Find where the given text appears and provide that cell's center as [x, y] coordinate. 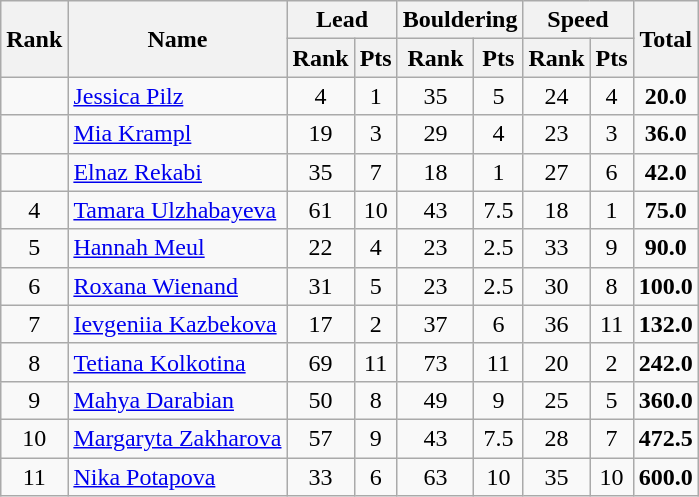
132.0 [666, 324]
Jessica Pilz [178, 96]
Margaryta Zakharova [178, 438]
600.0 [666, 477]
Mahya Darabian [178, 400]
63 [436, 477]
57 [320, 438]
36.0 [666, 134]
90.0 [666, 248]
100.0 [666, 286]
Speed [578, 20]
Roxana Wienand [178, 286]
25 [556, 400]
20 [556, 362]
29 [436, 134]
20.0 [666, 96]
49 [436, 400]
242.0 [666, 362]
Mia Krampl [178, 134]
Nika Potapova [178, 477]
31 [320, 286]
Elnaz Rekabi [178, 172]
27 [556, 172]
22 [320, 248]
Hannah Meul [178, 248]
Bouldering [460, 20]
Tamara Ulzhabayeva [178, 210]
61 [320, 210]
Lead [342, 20]
28 [556, 438]
36 [556, 324]
17 [320, 324]
30 [556, 286]
42.0 [666, 172]
69 [320, 362]
37 [436, 324]
Tetiana Kolkotina [178, 362]
73 [436, 362]
75.0 [666, 210]
Name [178, 39]
Total [666, 39]
24 [556, 96]
472.5 [666, 438]
360.0 [666, 400]
50 [320, 400]
19 [320, 134]
Ievgeniia Kazbekova [178, 324]
